For the text-containing cell, return its midpoint in [X, Y] coordinate format. 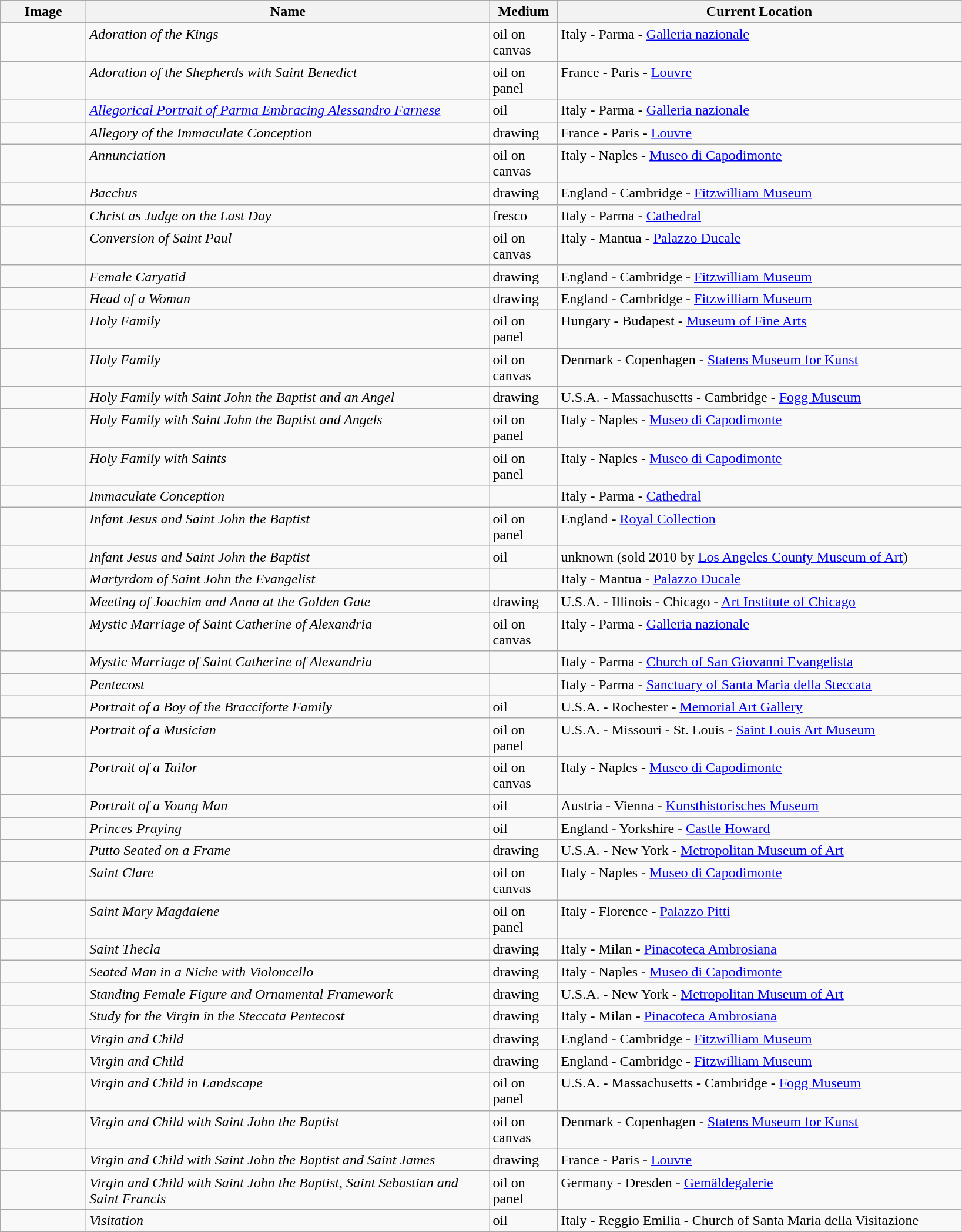
Visitation [288, 1220]
Holy Family with Saint John the Baptist and Angels [288, 428]
Allegory of the Immaculate Conception [288, 133]
U.S.A. - Missouri - St. Louis - Saint Louis Art Museum [759, 737]
Saint Thecla [288, 949]
Study for the Virgin in the Steccata Pentecost [288, 1016]
Standing Female Figure and Ornamental Framework [288, 994]
Name [288, 12]
Virgin and Child with Saint John the Baptist, Saint Sebastian and Saint Francis [288, 1190]
U.S.A. - Rochester - Memorial Art Gallery [759, 707]
Portrait of a Musician [288, 737]
Adoration of the Shepherds with Saint Benedict [288, 80]
Italy - Florence - Palazzo Pitti [759, 919]
Bacchus [288, 193]
Martyrdom of Saint John the Evangelist [288, 579]
Portrait of a Young Man [288, 805]
Virgin and Child with Saint John the Baptist [288, 1129]
Portrait of a Tailor [288, 776]
Conversion of Saint Paul [288, 246]
Pentecost [288, 684]
Immaculate Conception [288, 496]
Adoration of the Kings [288, 42]
Holy Family with Saints [288, 466]
Seated Man in a Niche with Violoncello [288, 972]
Virgin and Child in Landscape [288, 1092]
Italy - Parma - Sanctuary of Santa Maria della Steccata [759, 684]
Saint Mary Magdalene [288, 919]
Portrait of a Boy of the Bracciforte Family [288, 707]
unknown (sold 2010 by Los Angeles County Museum of Art) [759, 557]
Saint Clare [288, 881]
Putto Seated on a Frame [288, 851]
Meeting of Joachim and Anna at the Golden Gate [288, 602]
Princes Praying [288, 828]
Female Caryatid [288, 276]
England - Yorkshire - Castle Howard [759, 828]
fresco [524, 216]
Annunciation [288, 163]
Virgin and Child with Saint John the Baptist and Saint James [288, 1160]
Current Location [759, 12]
Allegorical Portrait of Parma Embracing Alessandro Farnese [288, 110]
U.S.A. - Illinois - Chicago - Art Institute of Chicago [759, 602]
Germany - Dresden - Gemäldegalerie [759, 1190]
Hungary - Budapest - Museum of Fine Arts [759, 329]
Image [43, 12]
Austria - Vienna - Kunsthistorisches Museum [759, 805]
Holy Family with Saint John the Baptist and an Angel [288, 398]
Italy - Parma - Church of San Giovanni Evangelista [759, 662]
Medium [524, 12]
Christ as Judge on the Last Day [288, 216]
England - Royal Collection [759, 526]
Head of a Woman [288, 298]
Italy - Reggio Emilia - Church of Santa Maria della Visitazione [759, 1220]
